Detect which cell encompasses the target text, then output its [X, Y] center coordinate. 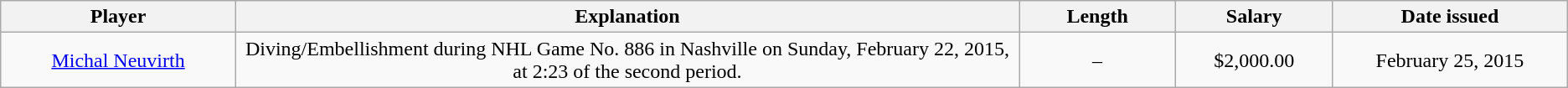
Salary [1255, 17]
Player [119, 17]
Michal Neuvirth [119, 60]
Date issued [1451, 17]
Length [1097, 17]
– [1097, 60]
Diving/Embellishment during NHL Game No. 886 in Nashville on Sunday, February 22, 2015, at 2:23 of the second period. [627, 60]
$2,000.00 [1255, 60]
February 25, 2015 [1451, 60]
Explanation [627, 17]
